From the cell containing the given text, extract its center point as [X, Y] coordinate. 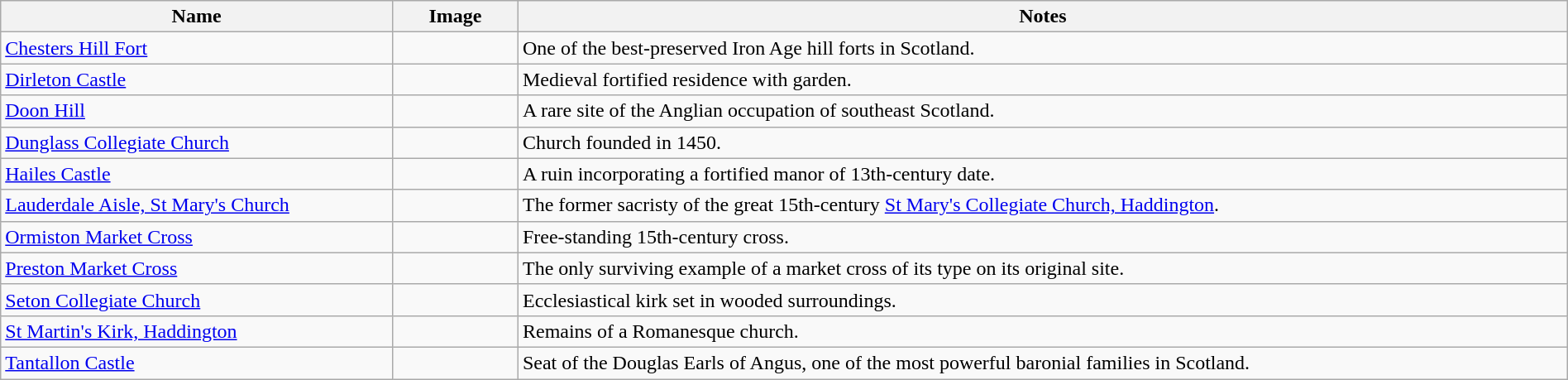
Ormiston Market Cross [197, 237]
Seat of the Douglas Earls of Angus, one of the most powerful baronial families in Scotland. [1042, 363]
Chesters Hill Fort [197, 48]
Church founded in 1450. [1042, 142]
One of the best-preserved Iron Age hill forts in Scotland. [1042, 48]
Hailes Castle [197, 174]
Seton Collegiate Church [197, 300]
Lauderdale Aisle, St Mary's Church [197, 205]
Notes [1042, 17]
Dirleton Castle [197, 79]
Remains of a Romanesque church. [1042, 331]
Image [455, 17]
Medieval fortified residence with garden. [1042, 79]
Free-standing 15th-century cross. [1042, 237]
St Martin's Kirk, Haddington [197, 331]
A ruin incorporating a fortified manor of 13th-century date. [1042, 174]
Name [197, 17]
A rare site of the Anglian occupation of southeast Scotland. [1042, 111]
Tantallon Castle [197, 363]
Ecclesiastical kirk set in wooded surroundings. [1042, 300]
Doon Hill [197, 111]
Dunglass Collegiate Church [197, 142]
The former sacristy of the great 15th-century St Mary's Collegiate Church, Haddington. [1042, 205]
The only surviving example of a market cross of its type on its original site. [1042, 268]
Preston Market Cross [197, 268]
